Capture the cell that displays the provided text and extract its (X, Y) central coordinate. 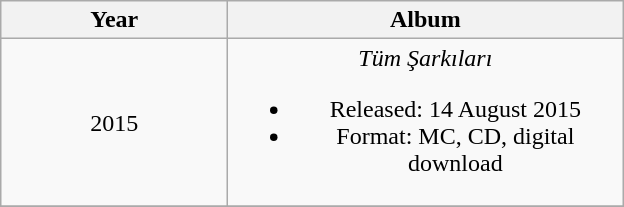
Album (426, 20)
2015 (114, 122)
Tüm ŞarkılarıReleased: 14 August 2015Format: MC, CD, digital download (426, 122)
Year (114, 20)
